Provide the [x, y] coordinate of the cell's center where the given text is located.  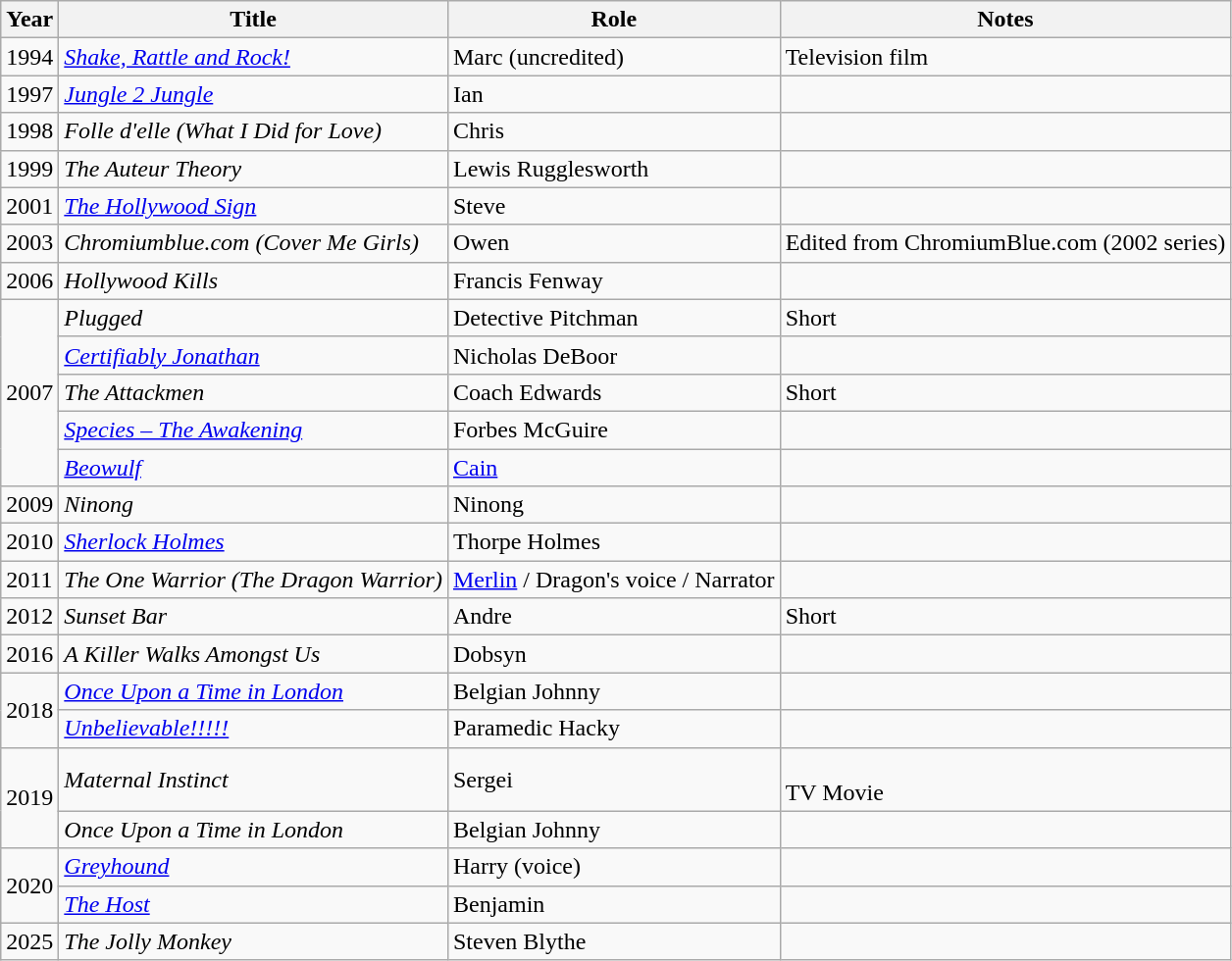
Jungle 2 Jungle [253, 94]
2020 [29, 885]
2012 [29, 617]
Maternal Instinct [253, 779]
Shake, Rattle and Rock! [253, 57]
Plugged [253, 318]
TV Movie [1005, 779]
Paramedic Hacky [614, 729]
Benjamin [614, 904]
Steve [614, 206]
2009 [29, 505]
2006 [29, 280]
Nicholas DeBoor [614, 355]
Notes [1005, 20]
Sunset Bar [253, 617]
Greyhound [253, 867]
Dobsyn [614, 654]
1998 [29, 131]
Francis Fenway [614, 280]
Television film [1005, 57]
1999 [29, 169]
The Attackmen [253, 392]
Certifiably Jonathan [253, 355]
Role [614, 20]
The Host [253, 904]
2019 [29, 798]
Coach Edwards [614, 392]
Edited from ChromiumBlue.com (2002 series) [1005, 243]
Sherlock Holmes [253, 542]
2003 [29, 243]
The Jolly Monkey [253, 941]
Beowulf [253, 468]
The One Warrior (The Dragon Warrior) [253, 580]
Detective Pitchman [614, 318]
Year [29, 20]
2007 [29, 392]
Thorpe Holmes [614, 542]
The Hollywood Sign [253, 206]
2025 [29, 941]
A Killer Walks Amongst Us [253, 654]
1994 [29, 57]
Hollywood Kills [253, 280]
Forbes McGuire [614, 430]
Andre [614, 617]
Chris [614, 131]
Species – The Awakening [253, 430]
Merlin / Dragon's voice / Narrator [614, 580]
Folle d'elle (What I Did for Love) [253, 131]
1997 [29, 94]
Harry (voice) [614, 867]
Cain [614, 468]
Owen [614, 243]
2011 [29, 580]
The Auteur Theory [253, 169]
Steven Blythe [614, 941]
Chromiumblue.com (Cover Me Girls) [253, 243]
2016 [29, 654]
Lewis Rugglesworth [614, 169]
Title [253, 20]
Unbelievable!!!!! [253, 729]
Sergei [614, 779]
Marc (uncredited) [614, 57]
Ian [614, 94]
2001 [29, 206]
2010 [29, 542]
2018 [29, 710]
